Pinpoint the cell where the given text exists, returning its [X, Y] midpoint coordinate. 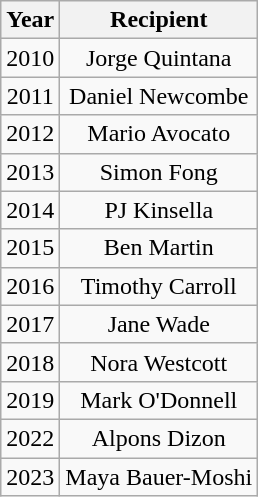
Daniel Newcombe [159, 96]
2018 [30, 362]
2012 [30, 134]
2011 [30, 96]
Jorge Quintana [159, 58]
Maya Bauer-Moshi [159, 477]
2010 [30, 58]
Simon Fong [159, 172]
Year [30, 20]
Recipient [159, 20]
Jane Wade [159, 324]
2015 [30, 248]
PJ Kinsella [159, 210]
Alpons Dizon [159, 438]
2016 [30, 286]
2017 [30, 324]
2022 [30, 438]
Mario Avocato [159, 134]
Mark O'Donnell [159, 400]
Ben Martin [159, 248]
2014 [30, 210]
2023 [30, 477]
2019 [30, 400]
Nora Westcott [159, 362]
2013 [30, 172]
Timothy Carroll [159, 286]
